Extract the (x, y) coordinate from the center of the cell holding the provided text.  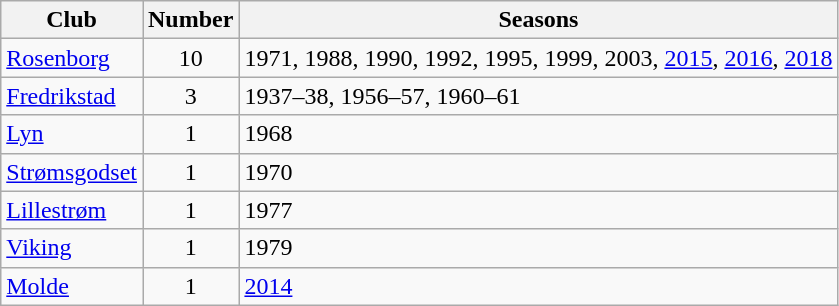
3 (190, 96)
1979 (538, 248)
1968 (538, 134)
Club (72, 20)
Rosenborg (72, 58)
Molde (72, 286)
Viking (72, 248)
1970 (538, 172)
Fredrikstad (72, 96)
Seasons (538, 20)
Lyn (72, 134)
2014 (538, 286)
Number (190, 20)
Strømsgodset (72, 172)
10 (190, 58)
1937–38, 1956–57, 1960–61 (538, 96)
1977 (538, 210)
Lillestrøm (72, 210)
1971, 1988, 1990, 1992, 1995, 1999, 2003, 2015, 2016, 2018 (538, 58)
